Determine the [X, Y] coordinate at the center of the cell enclosing the given text.  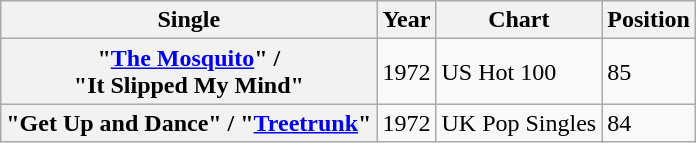
Position [649, 20]
Single [189, 20]
UK Pop Singles [519, 123]
"Get Up and Dance" / "Treetrunk" [189, 123]
85 [649, 72]
"The Mosquito" / "It Slipped My Mind" [189, 72]
84 [649, 123]
Year [406, 20]
US Hot 100 [519, 72]
Chart [519, 20]
